From the cell containing the given text, extract its center point as [x, y] coordinate. 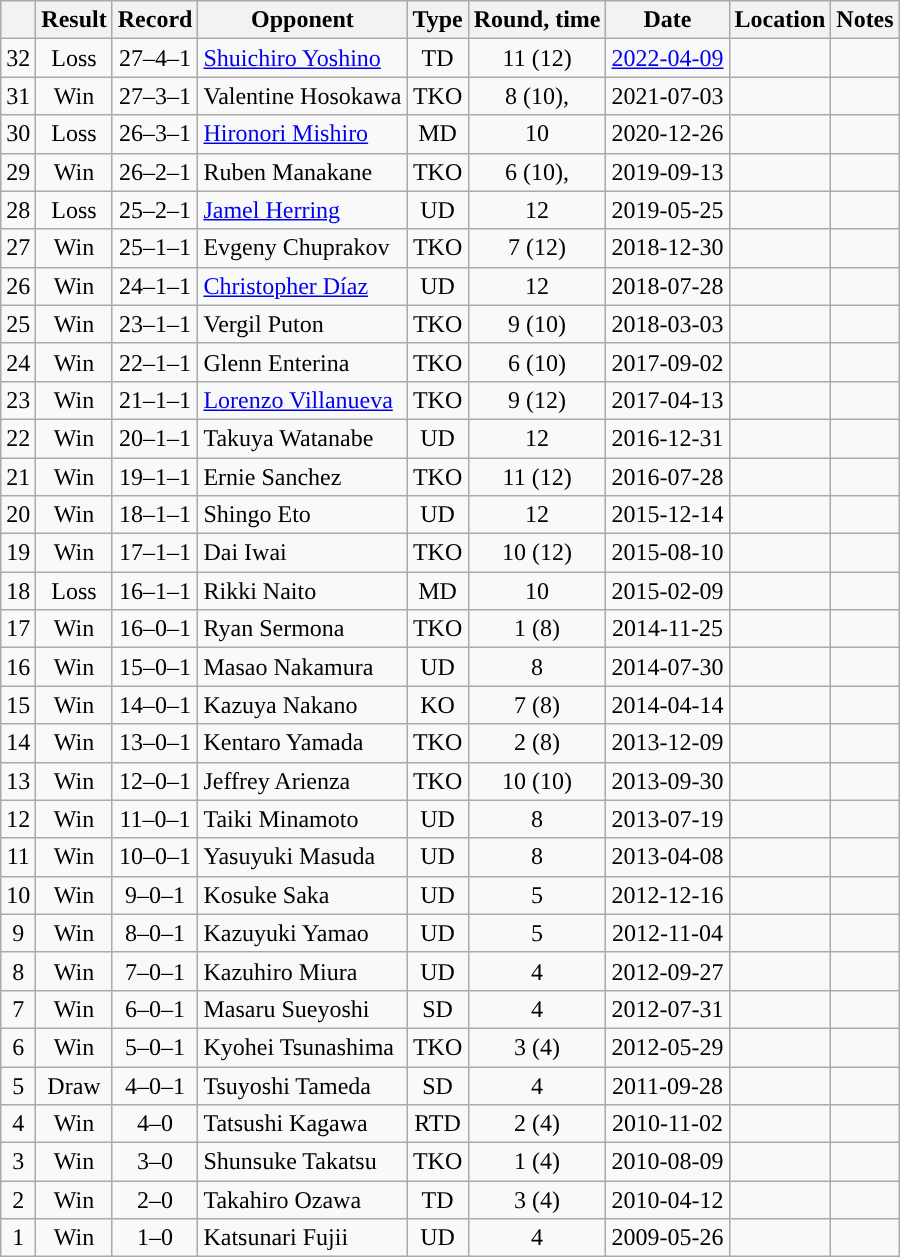
2012-09-27 [668, 971]
11 [18, 857]
Katsunari Fujii [302, 1238]
22–1–1 [155, 362]
Kyohei Tsunashima [302, 1047]
15–0–1 [155, 667]
7 (12) [537, 248]
2015-12-14 [668, 515]
26 [18, 286]
2010-08-09 [668, 1162]
4–0 [155, 1124]
26–2–1 [155, 172]
2018-03-03 [668, 324]
Vergil Puton [302, 324]
28 [18, 210]
24–1–1 [155, 286]
2013-07-19 [668, 819]
21–1–1 [155, 400]
KO [438, 705]
12–0–1 [155, 781]
23 [18, 400]
20–1–1 [155, 438]
Opponent [302, 20]
2 (8) [537, 743]
16–0–1 [155, 629]
13 [18, 781]
Masao Nakamura [302, 667]
2021-07-03 [668, 96]
2 (4) [537, 1124]
2020-12-26 [668, 134]
Round, time [537, 20]
Kazuya Nakano [302, 705]
3 [18, 1162]
30 [18, 134]
22 [18, 438]
2016-07-28 [668, 477]
Draw [74, 1085]
2013-09-30 [668, 781]
Kosuke Saka [302, 895]
23–1–1 [155, 324]
26–3–1 [155, 134]
18–1–1 [155, 515]
2010-11-02 [668, 1124]
16–1–1 [155, 591]
9 [18, 933]
Taiki Minamoto [302, 819]
11–0–1 [155, 819]
1–0 [155, 1238]
1 (8) [537, 629]
Kazuhiro Miura [302, 971]
2017-04-13 [668, 400]
2011-09-28 [668, 1085]
9 (10) [537, 324]
8 (10), [537, 96]
Tatsushi Kagawa [302, 1124]
Shuichiro Yoshino [302, 58]
Valentine Hosokawa [302, 96]
Kazuyuki Yamao [302, 933]
21 [18, 477]
6 [18, 1047]
2014-07-30 [668, 667]
32 [18, 58]
Evgeny Chuprakov [302, 248]
Lorenzo Villanueva [302, 400]
9 (12) [537, 400]
2009-05-26 [668, 1238]
8–0–1 [155, 933]
9–0–1 [155, 895]
2012-07-31 [668, 1009]
Kentaro Yamada [302, 743]
2012-11-04 [668, 933]
Ryan Sermona [302, 629]
Result [74, 20]
13–0–1 [155, 743]
6 (10), [537, 172]
15 [18, 705]
10 (10) [537, 781]
19–1–1 [155, 477]
10–0–1 [155, 857]
2019-09-13 [668, 172]
2018-12-30 [668, 248]
7 (8) [537, 705]
17 [18, 629]
6–0–1 [155, 1009]
2015-02-09 [668, 591]
1 (4) [537, 1162]
Shunsuke Takatsu [302, 1162]
27 [18, 248]
Tsuyoshi Tameda [302, 1085]
14–0–1 [155, 705]
Hironori Mishiro [302, 134]
Shingo Eto [302, 515]
20 [18, 515]
17–1–1 [155, 553]
29 [18, 172]
Location [780, 20]
7–0–1 [155, 971]
25–2–1 [155, 210]
Type [438, 20]
Ruben Manakane [302, 172]
Rikki Naito [302, 591]
2010-04-12 [668, 1200]
2 [18, 1200]
Dai Iwai [302, 553]
16 [18, 667]
1 [18, 1238]
2012-05-29 [668, 1047]
Jeffrey Arienza [302, 781]
2022-04-09 [668, 58]
5–0–1 [155, 1047]
2015-08-10 [668, 553]
2017-09-02 [668, 362]
Takuya Watanabe [302, 438]
7 [18, 1009]
18 [18, 591]
Record [155, 20]
2016-12-31 [668, 438]
24 [18, 362]
2013-04-08 [668, 857]
2014-04-14 [668, 705]
2019-05-25 [668, 210]
10 (12) [537, 553]
Jamel Herring [302, 210]
14 [18, 743]
Takahiro Ozawa [302, 1200]
Date [668, 20]
Notes [865, 20]
Masaru Sueyoshi [302, 1009]
6 (10) [537, 362]
2014-11-25 [668, 629]
27–3–1 [155, 96]
Ernie Sanchez [302, 477]
Yasuyuki Masuda [302, 857]
Glenn Enterina [302, 362]
2012-12-16 [668, 895]
2013-12-09 [668, 743]
25–1–1 [155, 248]
4–0–1 [155, 1085]
2018-07-28 [668, 286]
3–0 [155, 1162]
27–4–1 [155, 58]
2–0 [155, 1200]
Christopher Díaz [302, 286]
31 [18, 96]
RTD [438, 1124]
19 [18, 553]
25 [18, 324]
